Determine the (X, Y) coordinate at the center of the cell enclosing the given text.  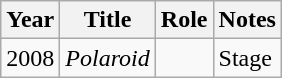
Notes (247, 20)
Polaroid (108, 58)
Year (30, 20)
Stage (247, 58)
Role (184, 20)
2008 (30, 58)
Title (108, 20)
